Detect which cell encompasses the target text, then output its (X, Y) center coordinate. 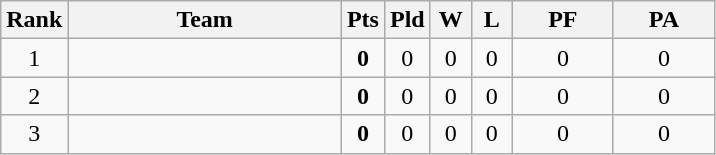
3 (34, 134)
W (450, 20)
Pld (407, 20)
Rank (34, 20)
PF (562, 20)
Team (205, 20)
L (492, 20)
Pts (362, 20)
2 (34, 96)
PA (664, 20)
1 (34, 58)
